Detect which cell encompasses the target text, then output its [X, Y] center coordinate. 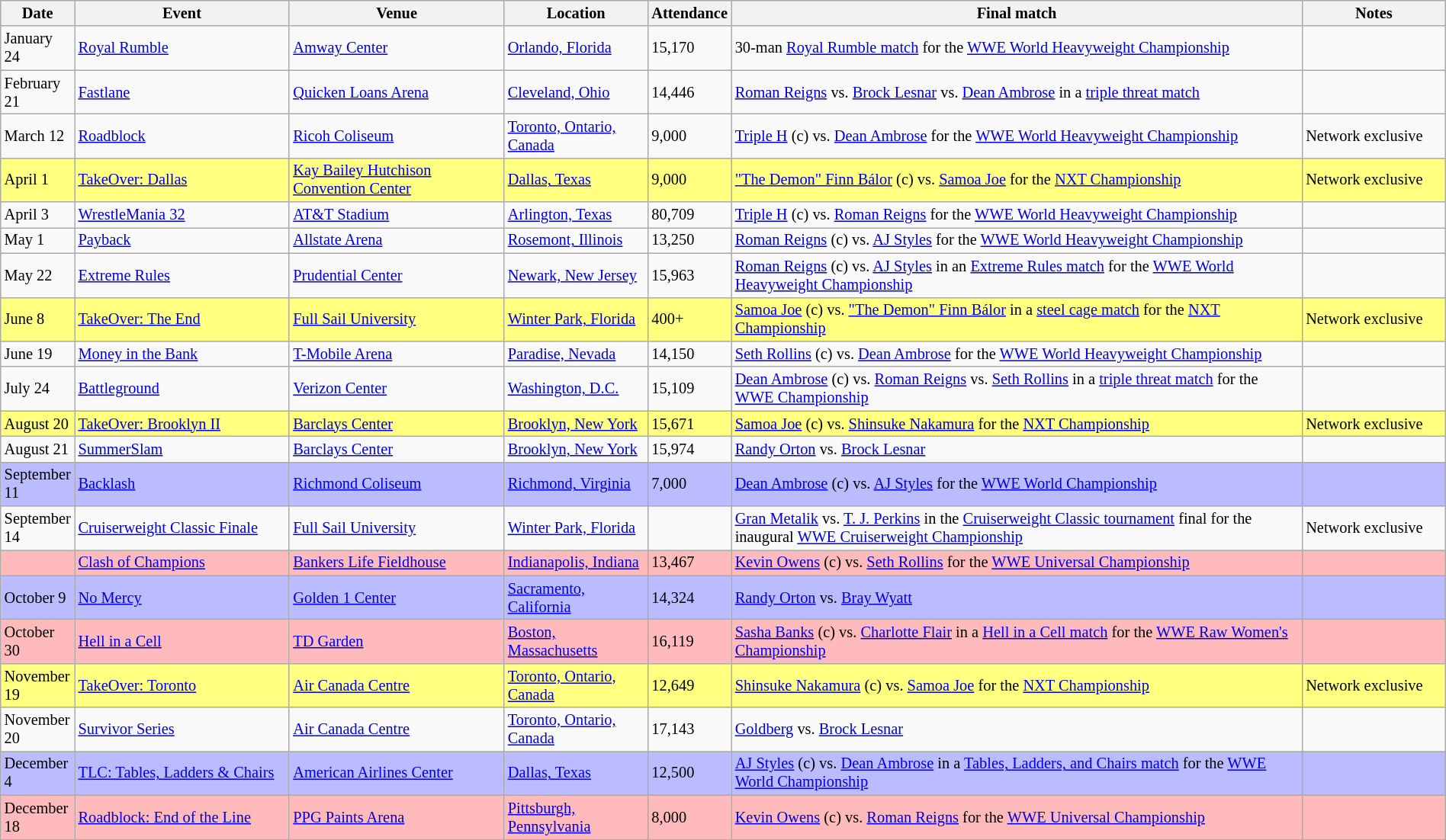
September 11 [38, 484]
Kevin Owens (c) vs. Roman Reigns for the WWE Universal Championship [1017, 817]
15,963 [689, 275]
March 12 [38, 136]
Clash of Champions [182, 563]
Paradise, Nevada [577, 354]
AT&T Stadium [397, 215]
Venue [397, 13]
Payback [182, 240]
Cruiserweight Classic Finale [182, 528]
September 14 [38, 528]
July 24 [38, 389]
Richmond Coliseum [397, 484]
Boston, Massachusetts [577, 641]
November 20 [38, 729]
13,250 [689, 240]
Ricoh Coliseum [397, 136]
May 22 [38, 275]
16,119 [689, 641]
8,000 [689, 817]
Backlash [182, 484]
Roman Reigns (c) vs. AJ Styles for the WWE World Heavyweight Championship [1017, 240]
Dean Ambrose (c) vs. AJ Styles for the WWE World Championship [1017, 484]
12,500 [689, 773]
Orlando, Florida [577, 48]
Allstate Arena [397, 240]
Roman Reigns vs. Brock Lesnar vs. Dean Ambrose in a triple threat match [1017, 92]
February 21 [38, 92]
Newark, New Jersey [577, 275]
TakeOver: The End [182, 319]
TakeOver: Toronto [182, 685]
Attendance [689, 13]
14,324 [689, 598]
No Mercy [182, 598]
October 30 [38, 641]
Dean Ambrose (c) vs. Roman Reigns vs. Seth Rollins in a triple threat match for the WWE Championship [1017, 389]
June 8 [38, 319]
400+ [689, 319]
May 1 [38, 240]
30-man Royal Rumble match for the WWE World Heavyweight Championship [1017, 48]
"The Demon" Finn Bálor (c) vs. Samoa Joe for the NXT Championship [1017, 180]
Sacramento, California [577, 598]
Goldberg vs. Brock Lesnar [1017, 729]
January 24 [38, 48]
Pittsburgh, Pennsylvania [577, 817]
April 3 [38, 215]
Date [38, 13]
PPG Paints Arena [397, 817]
Money in the Bank [182, 354]
April 1 [38, 180]
Sasha Banks (c) vs. Charlotte Flair in a Hell in a Cell match for the WWE Raw Women's Championship [1017, 641]
Royal Rumble [182, 48]
Golden 1 Center [397, 598]
Roadblock: End of the Line [182, 817]
14,150 [689, 354]
Samoa Joe (c) vs. Shinsuke Nakamura for the NXT Championship [1017, 424]
Prudential Center [397, 275]
Notes [1374, 13]
Indianapolis, Indiana [577, 563]
August 21 [38, 449]
WrestleMania 32 [182, 215]
Amway Center [397, 48]
Location [577, 13]
Arlington, Texas [577, 215]
June 19 [38, 354]
Cleveland, Ohio [577, 92]
7,000 [689, 484]
AJ Styles (c) vs. Dean Ambrose in a Tables, Ladders, and Chairs match for the WWE World Championship [1017, 773]
Roadblock [182, 136]
August 20 [38, 424]
Triple H (c) vs. Roman Reigns for the WWE World Heavyweight Championship [1017, 215]
14,446 [689, 92]
TakeOver: Dallas [182, 180]
Shinsuke Nakamura (c) vs. Samoa Joe for the NXT Championship [1017, 685]
15,109 [689, 389]
80,709 [689, 215]
Gran Metalik vs. T. J. Perkins in the Cruiserweight Classic tournament final for the inaugural WWE Cruiserweight Championship [1017, 528]
15,671 [689, 424]
15,974 [689, 449]
Triple H (c) vs. Dean Ambrose for the WWE World Heavyweight Championship [1017, 136]
Quicken Loans Arena [397, 92]
December 18 [38, 817]
Roman Reigns (c) vs. AJ Styles in an Extreme Rules match for the WWE World Heavyweight Championship [1017, 275]
Survivor Series [182, 729]
Seth Rollins (c) vs. Dean Ambrose for the WWE World Heavyweight Championship [1017, 354]
Kay Bailey Hutchison Convention Center [397, 180]
Battleground [182, 389]
SummerSlam [182, 449]
Randy Orton vs. Brock Lesnar [1017, 449]
Final match [1017, 13]
13,467 [689, 563]
Verizon Center [397, 389]
Bankers Life Fieldhouse [397, 563]
Kevin Owens (c) vs. Seth Rollins for the WWE Universal Championship [1017, 563]
12,649 [689, 685]
T-Mobile Arena [397, 354]
Randy Orton vs. Bray Wyatt [1017, 598]
TakeOver: Brooklyn II [182, 424]
Hell in a Cell [182, 641]
17,143 [689, 729]
October 9 [38, 598]
15,170 [689, 48]
Event [182, 13]
November 19 [38, 685]
Rosemont, Illinois [577, 240]
Richmond, Virginia [577, 484]
Fastlane [182, 92]
TLC: Tables, Ladders & Chairs [182, 773]
Washington, D.C. [577, 389]
Samoa Joe (c) vs. "The Demon" Finn Bálor in a steel cage match for the NXT Championship [1017, 319]
Extreme Rules [182, 275]
December 4 [38, 773]
American Airlines Center [397, 773]
TD Garden [397, 641]
